Scan for the cell matching the given text and deliver its (X, Y) coordinate at center. 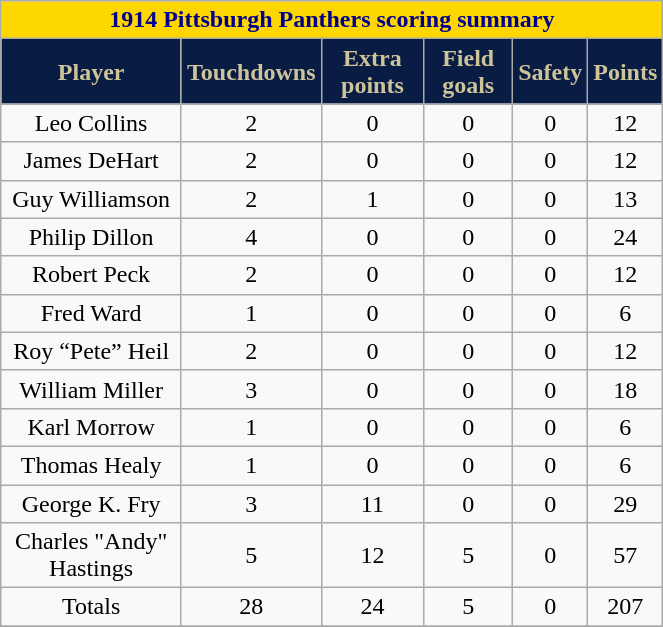
Philip Dillon (92, 237)
James DeHart (92, 161)
George K. Fry (92, 503)
Touchdowns (251, 72)
Totals (92, 607)
57 (626, 556)
Karl Morrow (92, 427)
Fred Ward (92, 313)
28 (251, 607)
Player (92, 72)
18 (626, 389)
207 (626, 607)
Safety (550, 72)
Robert Peck (92, 275)
1914 Pittsburgh Panthers scoring summary (332, 20)
Charles "Andy" Hastings (92, 556)
Field goals (468, 72)
Leo Collins (92, 123)
11 (372, 503)
Extra points (372, 72)
Roy “Pete” Heil (92, 351)
29 (626, 503)
Guy Williamson (92, 199)
13 (626, 199)
Points (626, 72)
William Miller (92, 389)
Thomas Healy (92, 465)
4 (251, 237)
